Return [x, y] of the center of cell containing provided text 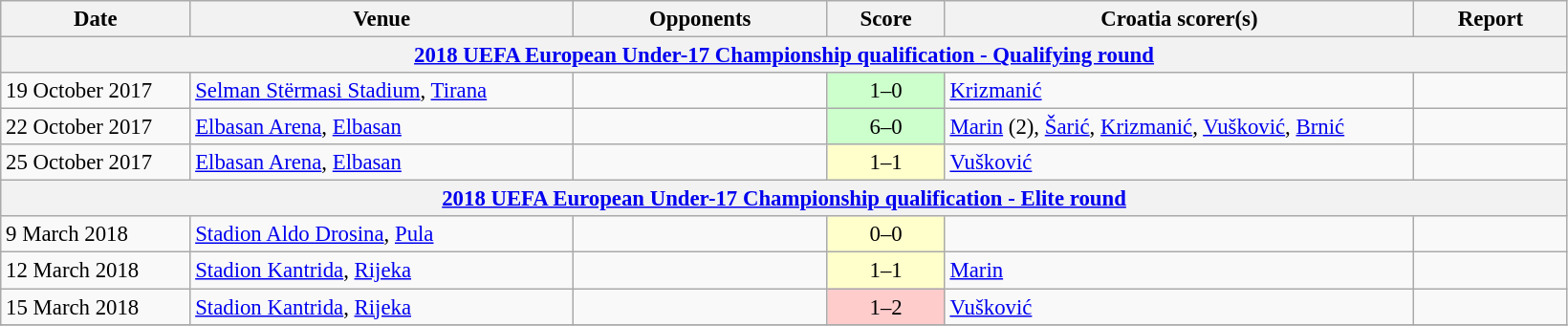
Krizmanić [1180, 91]
6–0 [885, 127]
2018 UEFA European Under-17 Championship qualification - Qualifying round [784, 55]
0–0 [885, 234]
12 March 2018 [96, 271]
Selman Stërmasi Stadium, Tirana [382, 91]
Date [96, 19]
Stadion Aldo Drosina, Pula [382, 234]
22 October 2017 [96, 127]
2018 UEFA European Under-17 Championship qualification - Elite round [784, 199]
Opponents [700, 19]
1–2 [885, 307]
25 October 2017 [96, 163]
Marin (2), Šarić, Krizmanić, Vušković, Brnić [1180, 127]
Marin [1180, 271]
Croatia scorer(s) [1180, 19]
Venue [382, 19]
Report [1492, 19]
9 March 2018 [96, 234]
19 October 2017 [96, 91]
Score [885, 19]
1–0 [885, 91]
15 March 2018 [96, 307]
